Scan for the cell matching the given text and deliver its [x, y] coordinate at center. 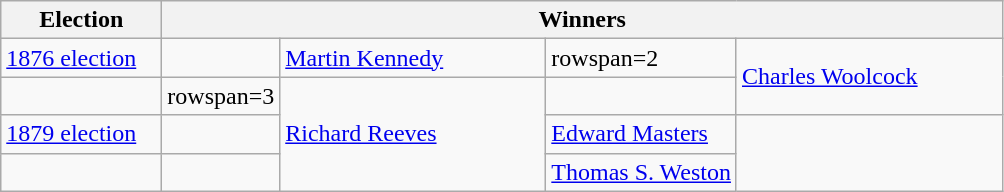
Winners [582, 20]
Charles Woolcock [869, 77]
Martin Kennedy [413, 58]
rowspan=3 [221, 96]
Richard Reeves [413, 134]
Thomas S. Weston [642, 172]
1879 election [82, 134]
rowspan=2 [642, 58]
Election [82, 20]
1876 election [82, 58]
Edward Masters [642, 134]
